From the cell containing the given text, extract its center point as [x, y] coordinate. 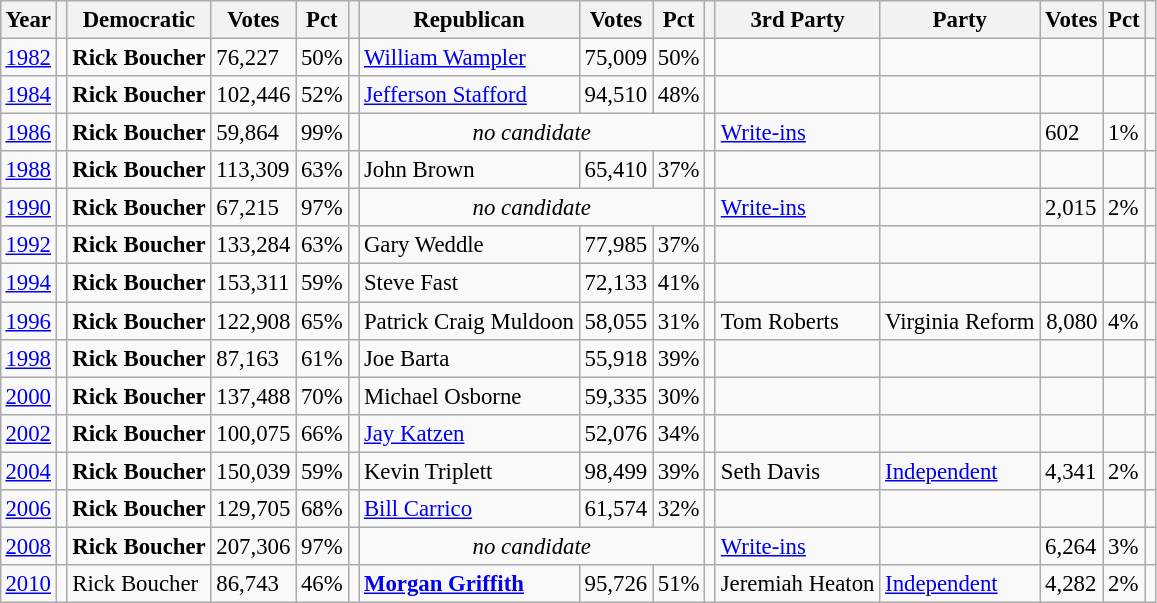
76,227 [254, 57]
1990 [28, 208]
100,075 [254, 433]
Republican [470, 20]
Virginia Reform [960, 321]
31% [678, 321]
1996 [28, 321]
4,282 [1072, 584]
1986 [28, 133]
2,015 [1072, 208]
Michael Osborne [470, 396]
Kevin Triplett [470, 471]
Jefferson Stafford [470, 95]
1988 [28, 170]
102,446 [254, 95]
30% [678, 396]
Steve Fast [470, 283]
4% [1124, 321]
61,574 [616, 508]
32% [678, 508]
4,341 [1072, 471]
99% [322, 133]
2000 [28, 396]
77,985 [616, 245]
52,076 [616, 433]
66% [322, 433]
207,306 [254, 546]
59,864 [254, 133]
75,009 [616, 57]
150,039 [254, 471]
113,309 [254, 170]
Jay Katzen [470, 433]
122,908 [254, 321]
87,163 [254, 358]
86,743 [254, 584]
1992 [28, 245]
3rd Party [797, 20]
51% [678, 584]
46% [322, 584]
129,705 [254, 508]
2008 [28, 546]
Tom Roberts [797, 321]
48% [678, 95]
Morgan Griffith [470, 584]
Party [960, 20]
Democratic [139, 20]
68% [322, 508]
153,311 [254, 283]
Patrick Craig Muldoon [470, 321]
2004 [28, 471]
94,510 [616, 95]
Jeremiah Heaton [797, 584]
1982 [28, 57]
137,488 [254, 396]
133,284 [254, 245]
95,726 [616, 584]
2010 [28, 584]
98,499 [616, 471]
6,264 [1072, 546]
58,055 [616, 321]
61% [322, 358]
3% [1124, 546]
1% [1124, 133]
John Brown [470, 170]
8,080 [1072, 321]
William Wampler [470, 57]
1994 [28, 283]
Year [28, 20]
Seth Davis [797, 471]
2006 [28, 508]
59,335 [616, 396]
602 [1072, 133]
52% [322, 95]
70% [322, 396]
65% [322, 321]
72,133 [616, 283]
1998 [28, 358]
55,918 [616, 358]
Joe Barta [470, 358]
65,410 [616, 170]
41% [678, 283]
Bill Carrico [470, 508]
34% [678, 433]
Gary Weddle [470, 245]
67,215 [254, 208]
1984 [28, 95]
2002 [28, 433]
